Provide the [X, Y] coordinate of the cell's center where the given text is located.  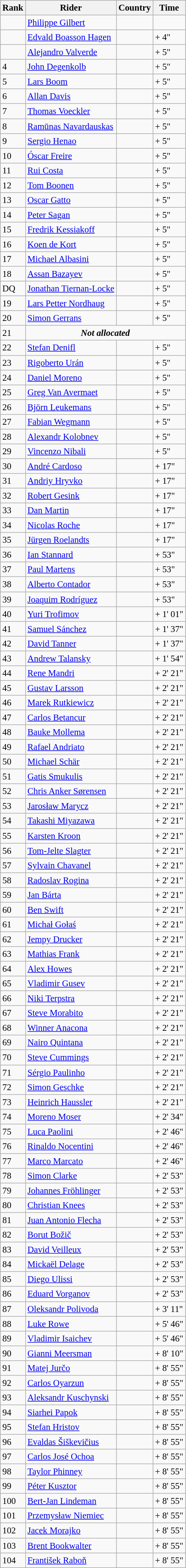
102 [13, 1531]
48 [13, 732]
33 [13, 510]
53 [13, 806]
55 [13, 836]
Luca Paolini [71, 1131]
6 [13, 96]
83 [13, 1250]
Ben Swift [71, 910]
Siarhei Papok [71, 1412]
Takashi Miyazawa [71, 821]
Philippe Gilbert [71, 23]
David Tanner [71, 643]
45 [13, 688]
Alberto Contador [71, 584]
12 [13, 185]
Koen de Kort [71, 244]
82 [13, 1235]
69 [13, 1043]
Moreno Moser [71, 1117]
50 [13, 762]
Dan Martin [71, 510]
Diego Ulissi [71, 1279]
Allan Davis [71, 96]
79 [13, 1190]
88 [13, 1324]
Alexandr Kolobnev [71, 437]
18 [13, 274]
Stefan Hristov [71, 1427]
93 [13, 1398]
Alejandro Valverde [71, 52]
Heinrich Haussler [71, 1102]
Taylor Phinney [71, 1472]
André Cardoso [71, 466]
Robert Gesink [71, 496]
59 [13, 895]
20 [13, 318]
9 [13, 141]
Marek Rutkiewicz [71, 703]
Rigoberto Urán [71, 363]
Christian Knees [71, 1205]
97 [13, 1457]
Greg Van Avermaet [71, 392]
10 [13, 156]
84 [13, 1264]
42 [13, 643]
Tom-Jelte Slagter [71, 851]
Jempy Drucker [71, 939]
Nairo Quintana [71, 1043]
Mickaël Delage [71, 1264]
Samuel Sánchez [71, 629]
Borut Božič [71, 1235]
Sylvain Chavanel [71, 865]
67 [13, 1013]
72 [13, 1087]
104 [13, 1560]
František Raboň [71, 1560]
54 [13, 821]
77 [13, 1161]
31 [13, 481]
101 [13, 1516]
56 [13, 851]
Andriy Hryvko [71, 481]
Vincenzo Nibali [71, 451]
85 [13, 1279]
Country [134, 8]
78 [13, 1176]
66 [13, 999]
Jarosław Marycz [71, 806]
Oleksandr Polivoda [71, 1309]
40 [13, 614]
Vladimir Isaichev [71, 1338]
DQ [13, 289]
Not allocated [105, 333]
Rafael Andriato [71, 747]
65 [13, 984]
Carlos Betancur [71, 717]
Lars Boom [71, 82]
Brent Bookwalter [71, 1546]
+ 1' 01" [169, 614]
98 [13, 1472]
Daniel Moreno [71, 378]
Joaquim Rodríguez [71, 599]
61 [13, 925]
Radoslav Rogina [71, 880]
+ 4" [169, 37]
24 [13, 378]
73 [13, 1102]
Marco Marcato [71, 1161]
Rank [13, 8]
Luke Rowe [71, 1324]
Eduard Vorganov [71, 1294]
John Degenkolb [71, 67]
23 [13, 363]
35 [13, 540]
5 [13, 82]
Rinaldo Nocentini [71, 1146]
Yuri Trofimov [71, 614]
64 [13, 969]
Assan Bazayev [71, 274]
14 [13, 215]
Steve Cummings [71, 1058]
25 [13, 392]
Przemysław Niemiec [71, 1516]
27 [13, 422]
8 [13, 126]
Steve Morabito [71, 1013]
80 [13, 1205]
Simon Geschke [71, 1087]
15 [13, 230]
7 [13, 111]
94 [13, 1412]
51 [13, 777]
Gustav Larsson [71, 688]
Jan Bárta [71, 895]
Bert-Jan Lindeman [71, 1501]
34 [13, 525]
Chris Anker Sørensen [71, 791]
Lars Petter Nordhaug [71, 304]
41 [13, 629]
103 [13, 1546]
Andrew Talansky [71, 658]
43 [13, 658]
Gianni Meersman [71, 1353]
Edvald Boasson Hagen [71, 37]
Mathias Frank [71, 954]
99 [13, 1486]
Tom Boonen [71, 185]
Juan Antonio Flecha [71, 1220]
Niki Terpstra [71, 999]
+ 8' 10" [169, 1353]
95 [13, 1427]
Aleksandr Kuschynski [71, 1398]
Karsten Kroon [71, 836]
60 [13, 910]
+ 1' 54" [169, 658]
Vladimir Gusev [71, 984]
70 [13, 1058]
Michał Gołaś [71, 925]
Ramūnas Navardauskas [71, 126]
37 [13, 570]
38 [13, 584]
Stefan Denifl [71, 348]
Michael Albasini [71, 259]
17 [13, 259]
81 [13, 1220]
Matej Jurčo [71, 1368]
Gatis Smukulis [71, 777]
87 [13, 1309]
68 [13, 1028]
47 [13, 717]
76 [13, 1146]
22 [13, 348]
4 [13, 67]
Michael Schär [71, 762]
32 [13, 496]
13 [13, 200]
Rider [71, 8]
Carlos José Ochoa [71, 1457]
58 [13, 880]
Johannes Fröhlinger [71, 1190]
+ 2' 34" [169, 1117]
Péter Kusztor [71, 1486]
Simon Gerrans [71, 318]
Sérgio Paulinho [71, 1072]
Ian Stannard [71, 555]
Sergio Henao [71, 141]
Björn Leukemans [71, 407]
Simon Clarke [71, 1176]
Winner Anacona [71, 1028]
Oscar Gatto [71, 200]
91 [13, 1368]
86 [13, 1294]
63 [13, 954]
Evaldas Šiškevičius [71, 1442]
100 [13, 1501]
39 [13, 599]
90 [13, 1353]
Peter Sagan [71, 215]
74 [13, 1117]
Thomas Voeckler [71, 111]
Carlos Oyarzun [71, 1383]
Paul Martens [71, 570]
Fabian Wegmann [71, 422]
92 [13, 1383]
96 [13, 1442]
+ 3' 11" [169, 1309]
57 [13, 865]
62 [13, 939]
Jürgen Roelandts [71, 540]
Bauke Mollema [71, 732]
Alex Howes [71, 969]
11 [13, 170]
26 [13, 407]
Fredrik Kessiakoff [71, 230]
Jacek Morajko [71, 1531]
Rui Costa [71, 170]
Jonathan Tiernan-Locke [71, 289]
Óscar Freire [71, 156]
28 [13, 437]
Rene Mandri [71, 673]
Nicolas Roche [71, 525]
89 [13, 1338]
David Veilleux [71, 1250]
52 [13, 791]
71 [13, 1072]
30 [13, 466]
44 [13, 673]
46 [13, 703]
29 [13, 451]
19 [13, 304]
36 [13, 555]
21 [13, 333]
Time [169, 8]
49 [13, 747]
75 [13, 1131]
16 [13, 244]
